Search for the cell housing the specified text and yield its [X, Y] center coordinate. 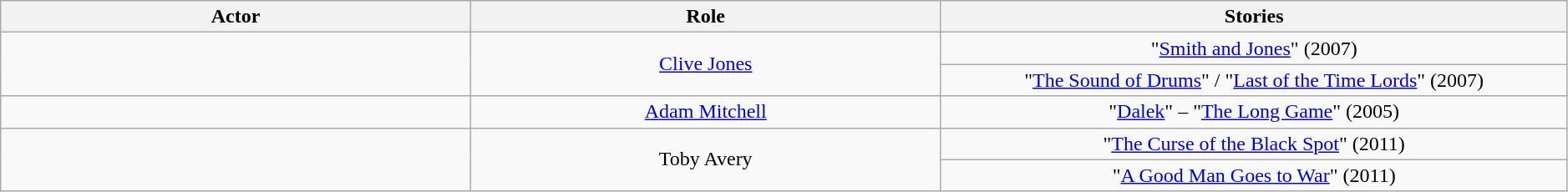
"Dalek" – "The Long Game" (2005) [1254, 112]
Adam Mitchell [705, 112]
"The Curse of the Black Spot" (2011) [1254, 144]
"The Sound of Drums" / "Last of the Time Lords" (2007) [1254, 80]
Stories [1254, 17]
Clive Jones [705, 64]
"A Good Man Goes to War" (2011) [1254, 175]
Toby Avery [705, 159]
"Smith and Jones" (2007) [1254, 48]
Actor [236, 17]
Role [705, 17]
